Capture the cell that displays the provided text and extract its [X, Y] central coordinate. 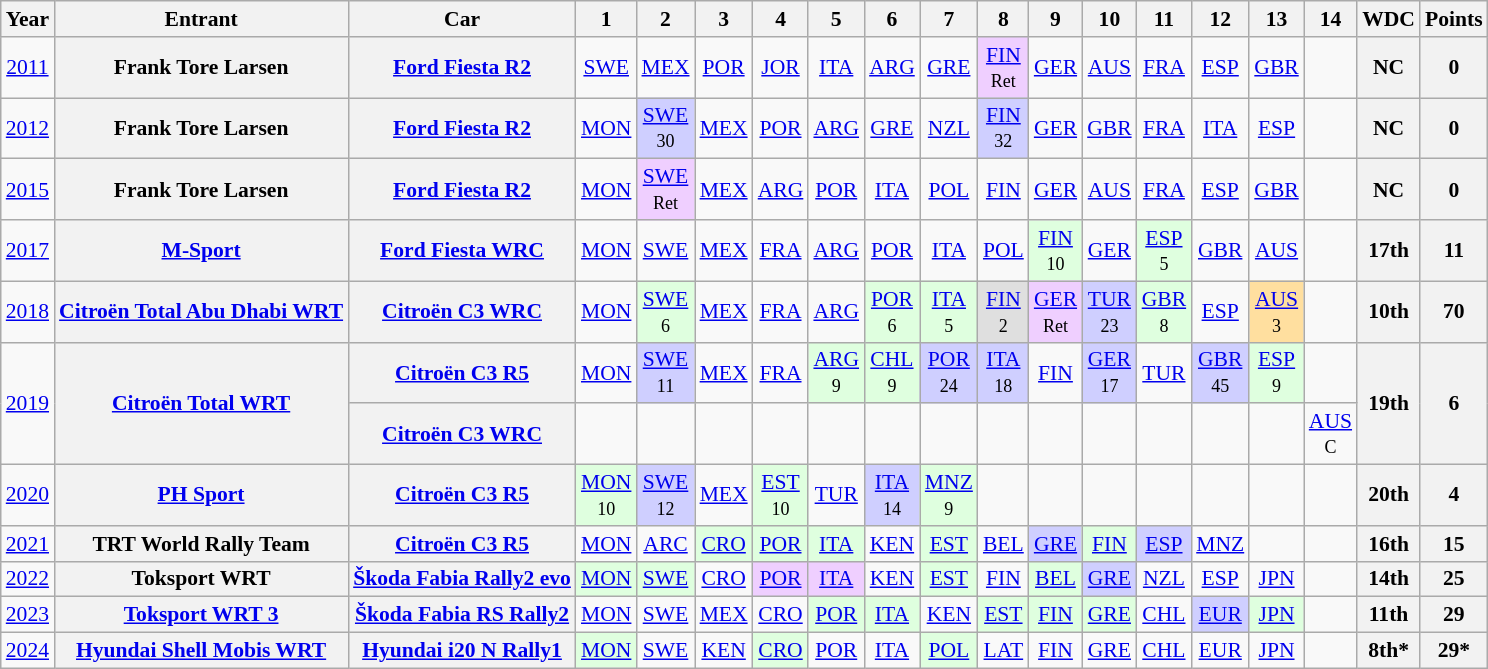
5 [836, 19]
SWE11 [665, 372]
Škoda Fabia Rally2 evo [462, 579]
Škoda Fabia RS Rally2 [462, 615]
MNZ [1220, 544]
14 [1330, 19]
GER17 [1110, 372]
2019 [28, 403]
GERRet [1056, 312]
2 [665, 19]
16th [1388, 544]
FIN10 [1056, 250]
Points [1454, 19]
12 [1220, 19]
2017 [28, 250]
9 [1056, 19]
FIN2 [1004, 312]
3 [724, 19]
ARC [665, 544]
Citroën Total WRT [201, 403]
2021 [28, 544]
LAT [1004, 651]
ESP9 [1276, 372]
8th* [1388, 651]
JOR [781, 68]
Toksport WRT 3 [201, 615]
Citroën Total Abu Dhabi WRT [201, 312]
29* [1454, 651]
11th [1388, 615]
2020 [28, 496]
SWE12 [665, 496]
2011 [28, 68]
Car [462, 19]
EST10 [781, 496]
Entrant [201, 19]
Hyundai i20 N Rally1 [462, 651]
2015 [28, 190]
GBR45 [1220, 372]
SWE30 [665, 128]
10th [1388, 312]
PH Sport [201, 496]
AUSC [1330, 434]
2022 [28, 579]
1 [606, 19]
ITA18 [1004, 372]
20th [1388, 496]
ARG9 [836, 372]
70 [1454, 312]
M-Sport [201, 250]
Ford Fiesta WRC [462, 250]
Year [28, 19]
CHL9 [892, 372]
GBR8 [1164, 312]
7 [949, 19]
25 [1454, 579]
TUR23 [1110, 312]
19th [1388, 403]
ITA14 [892, 496]
POR6 [892, 312]
WDC [1388, 19]
AUS3 [1276, 312]
29 [1454, 615]
Toksport WRT [201, 579]
SWERet [665, 190]
Hyundai Shell Mobis WRT [201, 651]
2024 [28, 651]
8 [1004, 19]
2018 [28, 312]
FIN32 [1004, 128]
15 [1454, 544]
10 [1110, 19]
ESP5 [1164, 250]
TRT World Rally Team [201, 544]
FINRet [1004, 68]
MNZ9 [949, 496]
SWE6 [665, 312]
2023 [28, 615]
14th [1388, 579]
POR24 [949, 372]
17th [1388, 250]
2012 [28, 128]
13 [1276, 19]
ITA5 [949, 312]
MON10 [606, 496]
